Output the (x, y) coordinate of the center of the cell containing the given text.  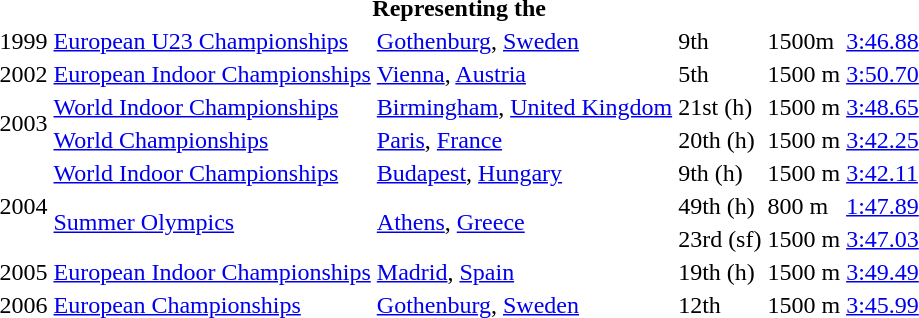
Budapest, Hungary (524, 173)
21st (h) (720, 107)
Madrid, Spain (524, 272)
Vienna, Austria (524, 74)
19th (h) (720, 272)
20th (h) (720, 140)
Gothenburg, Sweden (524, 41)
European U23 Championships (212, 41)
49th (h) (720, 206)
5th (720, 74)
23rd (sf) (720, 239)
Summer Olympics (212, 222)
9th (720, 41)
Athens, Greece (524, 222)
Birmingham, United Kingdom (524, 107)
800 m (804, 206)
World Championships (212, 140)
Paris, France (524, 140)
1500m (804, 41)
9th (h) (720, 173)
